Locate the cell with the specified text and output its (X, Y) center coordinate. 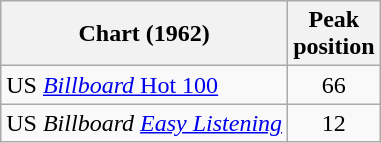
US Billboard Easy Listening (144, 123)
Peakposition (334, 34)
Chart (1962) (144, 34)
12 (334, 123)
66 (334, 85)
US Billboard Hot 100 (144, 85)
